Find where the given text appears and provide that cell's center as (x, y) coordinate. 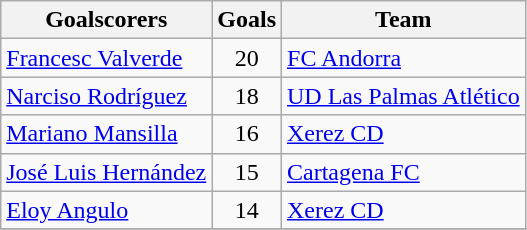
Goals (247, 20)
Cartagena FC (404, 172)
18 (247, 96)
Narciso Rodríguez (106, 96)
20 (247, 58)
Eloy Angulo (106, 210)
FC Andorra (404, 58)
Francesc Valverde (106, 58)
Goalscorers (106, 20)
14 (247, 210)
16 (247, 134)
UD Las Palmas Atlético (404, 96)
José Luis Hernández (106, 172)
15 (247, 172)
Mariano Mansilla (106, 134)
Team (404, 20)
